Return [X, Y] of the center of cell containing provided text 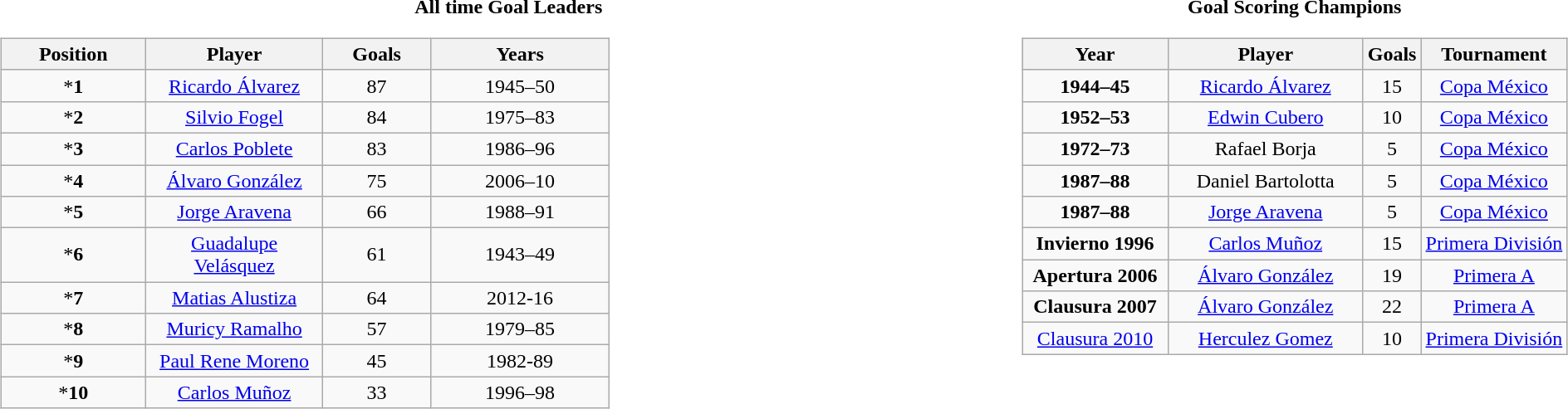
Carlos Poblete [234, 149]
*10 [73, 392]
61 [377, 256]
Clausura 2007 [1095, 307]
*4 [73, 180]
64 [377, 298]
Muricy Ramalho [234, 329]
33 [377, 392]
Position [73, 54]
Rafael Borja [1266, 149]
1982-89 [520, 361]
Tournament [1494, 54]
2006–10 [520, 180]
*6 [73, 256]
*3 [73, 149]
75 [377, 180]
1972–73 [1095, 149]
19 [1392, 275]
83 [377, 149]
1988–91 [520, 212]
57 [377, 329]
Apertura 2006 [1095, 275]
1996–98 [520, 392]
Year [1095, 54]
1975–83 [520, 117]
Daniel Bartolotta [1266, 180]
Clausura 2010 [1095, 338]
1944–45 [1095, 85]
87 [377, 85]
1943–49 [520, 256]
*1 [73, 85]
Guadalupe Velásquez [234, 256]
1945–50 [520, 85]
Edwin Cubero [1266, 117]
45 [377, 361]
*9 [73, 361]
1986–96 [520, 149]
Matias Alustiza [234, 298]
84 [377, 117]
1979–85 [520, 329]
*7 [73, 298]
66 [377, 212]
*8 [73, 329]
*2 [73, 117]
2012-16 [520, 298]
Years [520, 54]
Silvio Fogel [234, 117]
1952–53 [1095, 117]
Paul Rene Moreno [234, 361]
22 [1392, 307]
Herculez Gomez [1266, 338]
Invierno 1996 [1095, 244]
*5 [73, 212]
